Determine the (x, y) coordinate at the center of the cell enclosing the given text.  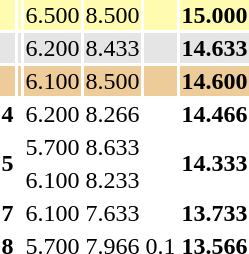
8.266 (112, 114)
15.000 (214, 15)
8.433 (112, 48)
8.633 (112, 147)
14.333 (214, 164)
14.633 (214, 48)
13.733 (214, 213)
5 (8, 164)
7.633 (112, 213)
5.700 (52, 147)
14.600 (214, 81)
4 (8, 114)
8.233 (112, 180)
14.466 (214, 114)
6.500 (52, 15)
7 (8, 213)
